Find where the given text appears and provide that cell's center as (x, y) coordinate. 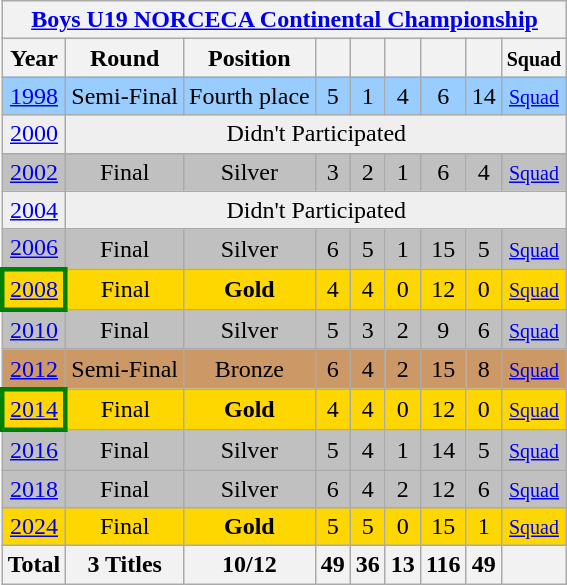
8 (484, 369)
116 (443, 565)
2024 (34, 527)
Round (125, 58)
2000 (34, 134)
36 (368, 565)
2014 (34, 410)
Boys U19 NORCECA Continental Championship (284, 20)
2016 (34, 450)
2008 (34, 290)
Fourth place (250, 96)
1998 (34, 96)
13 (402, 565)
2010 (34, 330)
2002 (34, 172)
2012 (34, 369)
Position (250, 58)
9 (443, 330)
2004 (34, 210)
10/12 (250, 565)
Bronze (250, 369)
Total (34, 565)
3 Titles (125, 565)
2018 (34, 489)
Year (34, 58)
2006 (34, 249)
